Determine the (X, Y) coordinate at the center of the cell enclosing the given text.  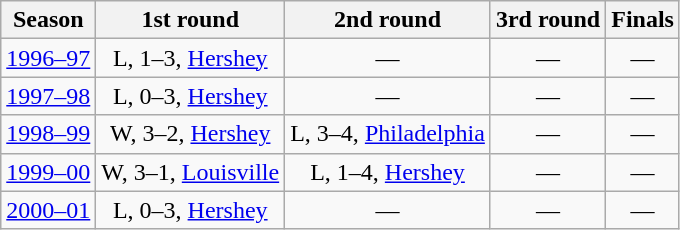
1998–99 (48, 134)
W, 3–1, Louisville (190, 172)
Finals (643, 20)
1996–97 (48, 58)
L, 1–3, Hershey (190, 58)
W, 3–2, Hershey (190, 134)
2000–01 (48, 210)
3rd round (548, 20)
L, 1–4, Hershey (388, 172)
Season (48, 20)
1997–98 (48, 96)
1999–00 (48, 172)
L, 3–4, Philadelphia (388, 134)
2nd round (388, 20)
1st round (190, 20)
